Provide the [X, Y] coordinate of the cell's center where the given text is located.  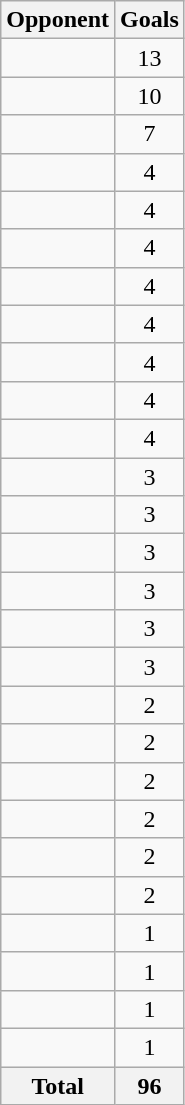
Opponent [58, 20]
Total [58, 1085]
10 [150, 96]
96 [150, 1085]
13 [150, 58]
7 [150, 134]
Goals [150, 20]
